Pinpoint the cell where the given text exists, returning its (X, Y) midpoint coordinate. 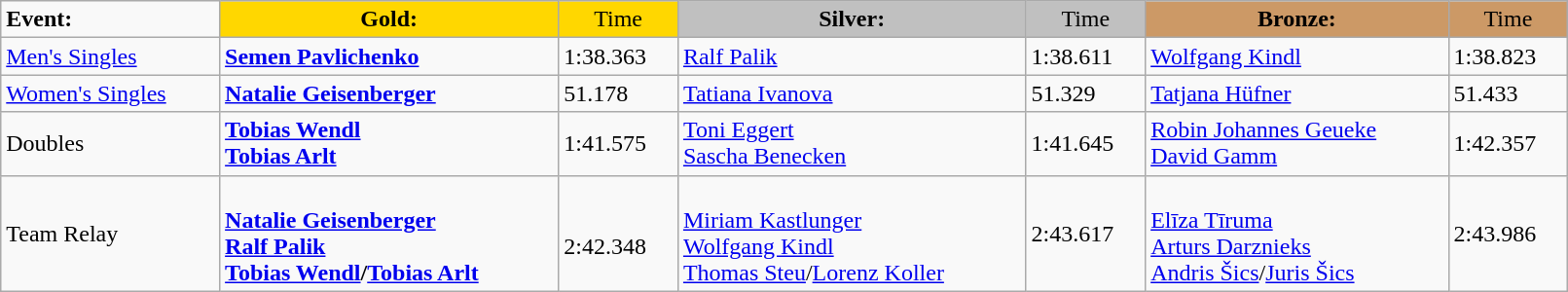
1:41.575 (619, 144)
1:38.823 (1509, 56)
Miriam KastlungerWolfgang KindlThomas Steu/Lorenz Koller (852, 234)
Elīza TīrumaArturs DarznieksAndris Šics/Juris Šics (1296, 234)
Team Relay (111, 234)
Tatjana Hüfner (1296, 93)
Ralf Palik (852, 56)
Toni EggertSascha Benecken (852, 144)
Women's Singles (111, 93)
1:42.357 (1509, 144)
Doubles (111, 144)
2:43.617 (1086, 234)
51.329 (1086, 93)
1:38.363 (619, 56)
Semen Pavlichenko (389, 56)
Event: (111, 19)
Tobias WendlTobias Arlt (389, 144)
Natalie Geisenberger (389, 93)
Wolfgang Kindl (1296, 56)
51.178 (619, 93)
2:42.348 (619, 234)
1:41.645 (1086, 144)
Gold: (389, 19)
Tatiana Ivanova (852, 93)
Bronze: (1296, 19)
1:38.611 (1086, 56)
Robin Johannes GeuekeDavid Gamm (1296, 144)
2:43.986 (1509, 234)
51.433 (1509, 93)
Natalie GeisenbergerRalf PalikTobias Wendl/Tobias Arlt (389, 234)
Silver: (852, 19)
Men's Singles (111, 56)
